Detect which cell encompasses the target text, then output its (x, y) center coordinate. 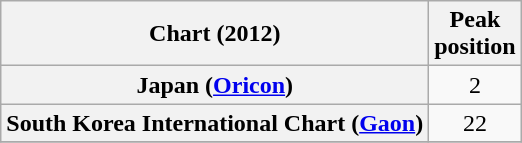
South Korea International Chart (Gaon) (215, 123)
22 (475, 123)
Japan (Oricon) (215, 85)
Chart (2012) (215, 34)
Peakposition (475, 34)
2 (475, 85)
